Search for the cell housing the specified text and yield its [x, y] center coordinate. 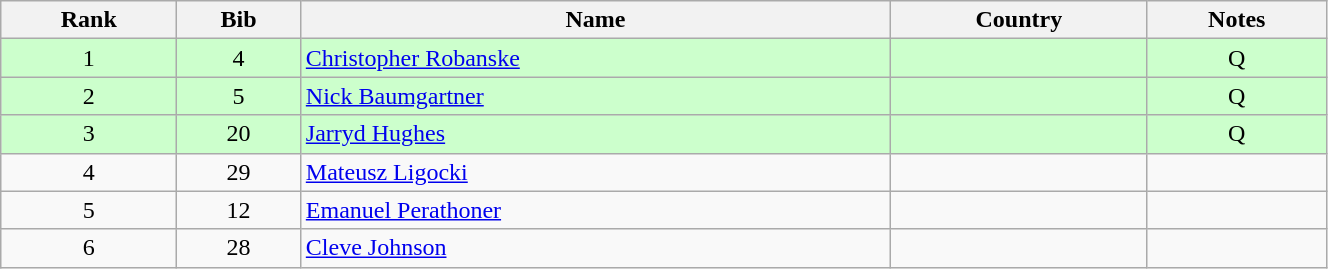
20 [239, 134]
28 [239, 248]
Nick Baumgartner [595, 96]
Name [595, 20]
Jarryd Hughes [595, 134]
Mateusz Ligocki [595, 172]
29 [239, 172]
Emanuel Perathoner [595, 210]
6 [89, 248]
12 [239, 210]
Bib [239, 20]
Cleve Johnson [595, 248]
Christopher Robanske [595, 58]
Rank [89, 20]
2 [89, 96]
3 [89, 134]
Notes [1236, 20]
Country [1019, 20]
1 [89, 58]
